Output the (X, Y) coordinate of the center of the cell containing the given text.  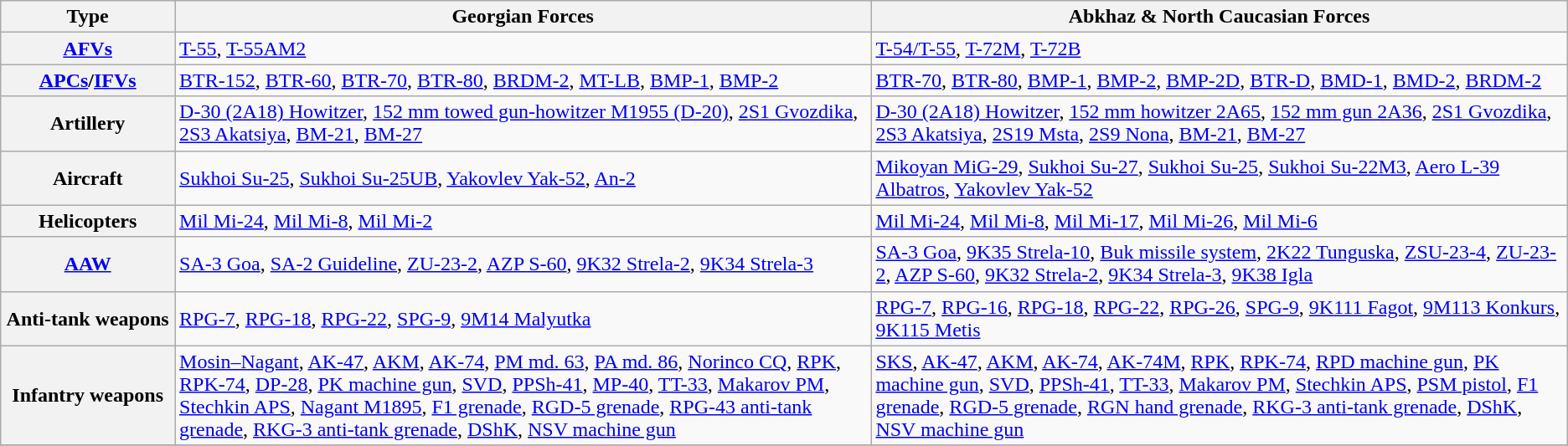
Mil Mi-24, Mil Mi-8, Mil Mi-2 (523, 221)
D-30 (2A18) Howitzer, 152 mm howitzer 2A65, 152 mm gun 2A36, 2S1 Gvozdika, 2S3 Akatsiya, 2S19 Msta, 2S9 Nona, BM-21, BM-27 (1220, 124)
Infantry weapons (88, 395)
Anti-tank weapons (88, 318)
Georgian Forces (523, 17)
T-54/T-55, T-72M, T-72B (1220, 49)
AFVs (88, 49)
AAW (88, 264)
Mil Mi-24, Mil Mi-8, Mil Mi-17, Mil Mi-26, Mil Mi-6 (1220, 221)
Type (88, 17)
SA-3 Goa, 9K35 Strela-10, Buk missile system, 2K22 Tunguska, ZSU-23-4, ZU-23-2, AZP S-60, 9K32 Strela-2, 9K34 Strela-3, 9K38 Igla (1220, 264)
BTR-152, BTR-60, BTR-70, BTR-80, BRDM-2, MT-LB, BMP-1, BMP-2 (523, 80)
Sukhoi Su-25, Sukhoi Su-25UB, Yakovlev Yak-52, An-2 (523, 177)
Abkhaz & North Caucasian Forces (1220, 17)
BTR-70, BTR-80, BMP-1, BMP-2, BMP-2D, BTR-D, BMD-1, BMD-2, BRDM-2 (1220, 80)
Mikoyan MiG-29, Sukhoi Su-27, Sukhoi Su-25, Sukhoi Su-22M3, Aero L-39 Albatros, Yakovlev Yak-52 (1220, 177)
D-30 (2A18) Howitzer, 152 mm towed gun-howitzer M1955 (D-20), 2S1 Gvozdika, 2S3 Akatsiya, BM-21, BM-27 (523, 124)
APCs/IFVs (88, 80)
RPG-7, RPG-18, RPG-22, SPG-9, 9M14 Malyutka (523, 318)
SA-3 Goa, SA-2 Guideline, ZU-23-2, AZP S-60, 9K32 Strela-2, 9K34 Strela-3 (523, 264)
T-55, T-55AM2 (523, 49)
Helicopters (88, 221)
Aircraft (88, 177)
RPG-7, RPG-16, RPG-18, RPG-22, RPG-26, SPG-9, 9K111 Fagot, 9M113 Konkurs, 9K115 Metis (1220, 318)
Artillery (88, 124)
